Output the [X, Y] coordinate of the center of the cell containing the given text.  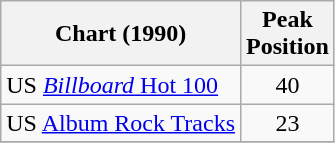
23 [288, 123]
US Album Rock Tracks [121, 123]
PeakPosition [288, 34]
Chart (1990) [121, 34]
US Billboard Hot 100 [121, 85]
40 [288, 85]
